Provide the (x, y) coordinate of the cell's center where the given text is located.  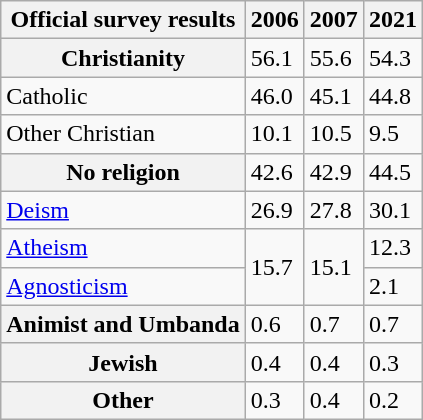
Atheism (123, 248)
45.1 (334, 96)
26.9 (274, 210)
Animist and Umbanda (123, 324)
27.8 (334, 210)
Catholic (123, 96)
No religion (123, 172)
46.0 (274, 96)
2021 (392, 20)
9.5 (392, 134)
44.5 (392, 172)
Official survey results (123, 20)
Other (123, 400)
44.8 (392, 96)
12.3 (392, 248)
0.2 (392, 400)
Christianity (123, 58)
54.3 (392, 58)
2007 (334, 20)
42.9 (334, 172)
Other Christian (123, 134)
10.1 (274, 134)
2006 (274, 20)
15.7 (274, 267)
0.6 (274, 324)
2.1 (392, 286)
30.1 (392, 210)
55.6 (334, 58)
15.1 (334, 267)
10.5 (334, 134)
Jewish (123, 362)
Deism (123, 210)
56.1 (274, 58)
42.6 (274, 172)
Agnosticism (123, 286)
